For the text-containing cell, return its midpoint in [X, Y] coordinate format. 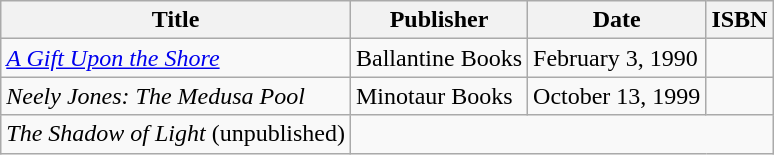
ISBN [740, 20]
Title [176, 20]
Publisher [438, 20]
October 13, 1999 [617, 96]
The Shadow of Light (unpublished) [176, 134]
February 3, 1990 [617, 58]
Neely Jones: The Medusa Pool [176, 96]
Date [617, 20]
Ballantine Books [438, 58]
Minotaur Books [438, 96]
A Gift Upon the Shore [176, 58]
